Provide the [X, Y] coordinate of the cell's center where the given text is located.  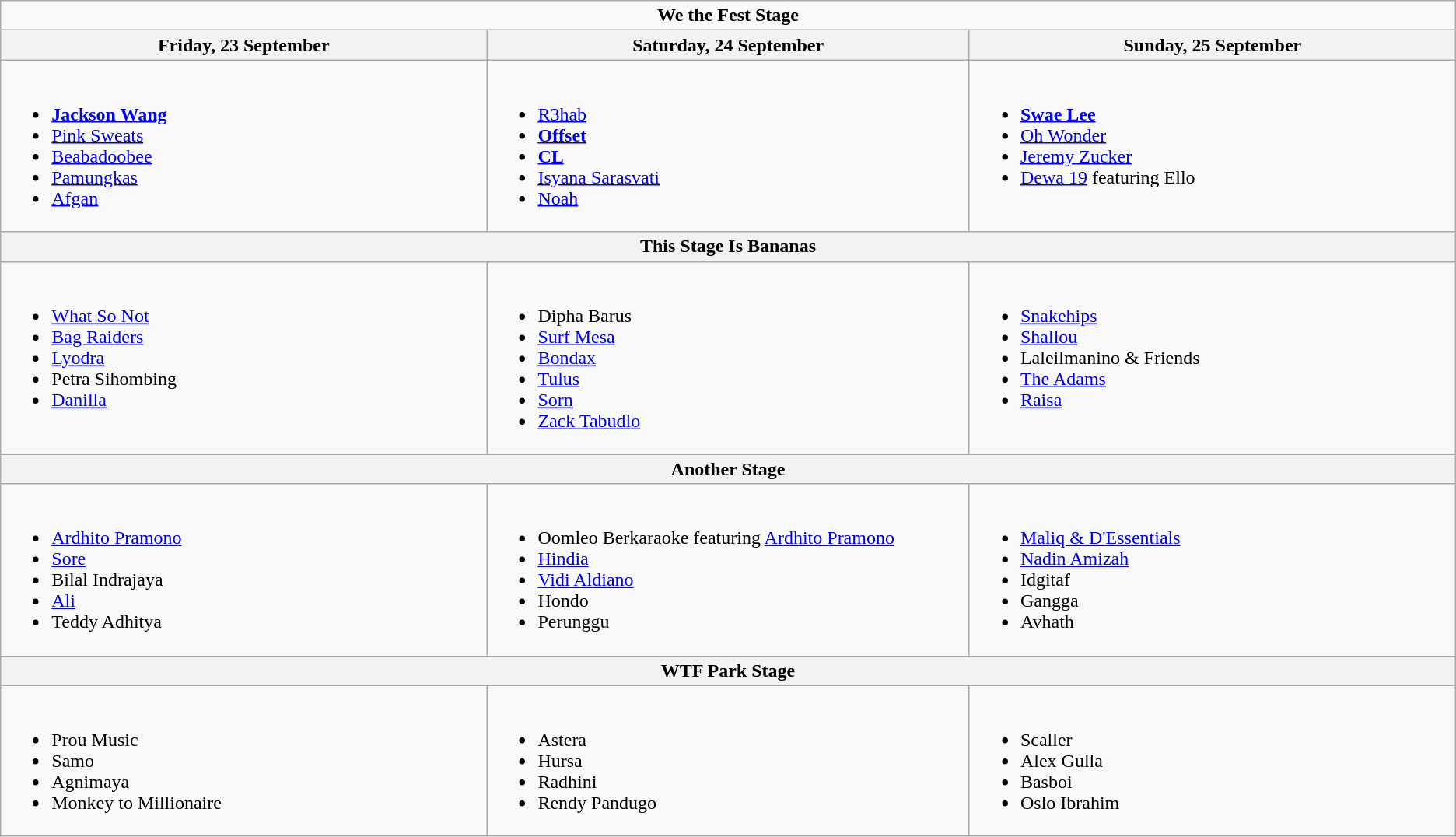
Oomleo Berkaraoke featuring Ardhito PramonoHindiaVidi AldianoHondoPerunggu [728, 569]
R3habOffsetCLIsyana SarasvatiNoah [728, 146]
Friday, 23 September [244, 45]
Another Stage [728, 469]
This Stage Is Bananas [728, 247]
What So NotBag RaidersLyodraPetra SihombingDanilla [244, 358]
We the Fest Stage [728, 16]
ScallerAlex GullaBasboiOslo Ibrahim [1212, 761]
AsteraHursaRadhiniRendy Pandugo [728, 761]
WTF Park Stage [728, 671]
SnakehipsShallouLaleilmanino & FriendsThe AdamsRaisa [1212, 358]
Jackson WangPink SweatsBeabadoobeePamungkasAfgan [244, 146]
Prou MusicSamoAgnimayaMonkey to Millionaire [244, 761]
Saturday, 24 September [728, 45]
Maliq & D'EssentialsNadin AmizahIdgitafGanggaAvhath [1212, 569]
Ardhito PramonoSoreBilal IndrajayaAliTeddy Adhitya [244, 569]
Sunday, 25 September [1212, 45]
Dipha BarusSurf MesaBondaxTulusSornZack Tabudlo [728, 358]
Swae LeeOh WonderJeremy ZuckerDewa 19 featuring Ello [1212, 146]
